Extract the (X, Y) coordinate from the center of the cell holding the provided text.  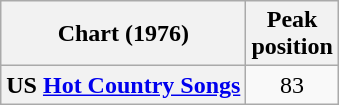
Peakposition (292, 34)
US Hot Country Songs (124, 85)
Chart (1976) (124, 34)
83 (292, 85)
